Scan for the cell matching the given text and deliver its [X, Y] coordinate at center. 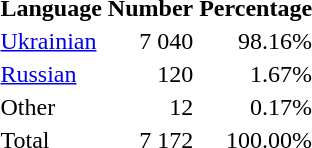
7 040 [150, 41]
120 [150, 74]
12 [150, 107]
